Return (x, y) of the center of cell containing provided text 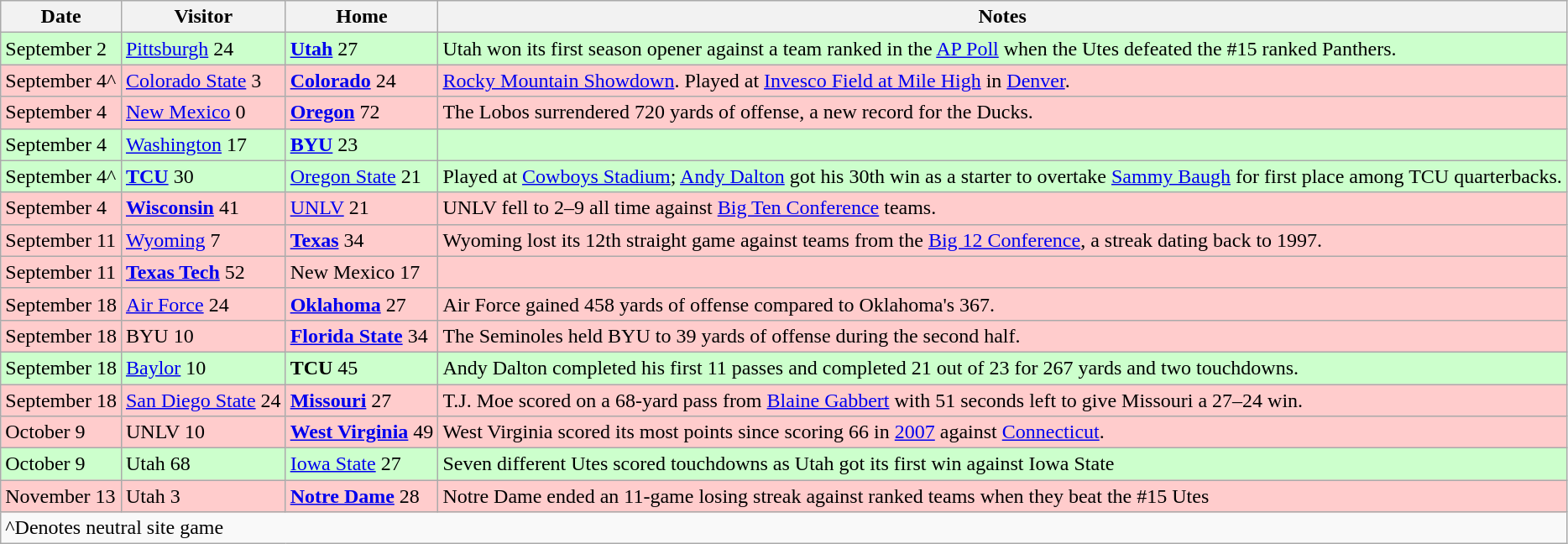
Florida State 34 (362, 336)
Oregon State 21 (362, 176)
Utah won its first season opener against a team ranked in the AP Poll when the Utes defeated the #15 ranked Panthers. (1002, 49)
Home (362, 17)
Missouri 27 (362, 400)
Texas 34 (362, 240)
November 13 (61, 496)
West Virginia 49 (362, 432)
New Mexico 0 (203, 112)
Oregon 72 (362, 112)
Andy Dalton completed his first 11 passes and completed 21 out of 23 for 267 yards and two touchdowns. (1002, 368)
TCU 30 (203, 176)
Played at Cowboys Stadium; Andy Dalton got his 30th win as a starter to overtake Sammy Baugh for first place among TCU quarterbacks. (1002, 176)
Colorado State 3 (203, 81)
Air Force gained 458 yards of offense compared to Oklahoma's 367. (1002, 304)
Notre Dame 28 (362, 496)
Notre Dame ended an 11-game losing streak against ranked teams when they beat the #15 Utes (1002, 496)
Wisconsin 41 (203, 208)
Colorado 24 (362, 81)
^Denotes neutral site game (784, 528)
Washington 17 (203, 144)
UNLV 10 (203, 432)
UNLV 21 (362, 208)
Rocky Mountain Showdown. Played at Invesco Field at Mile High in Denver. (1002, 81)
Visitor (203, 17)
New Mexico 17 (362, 272)
Baylor 10 (203, 368)
Utah 3 (203, 496)
Iowa State 27 (362, 464)
Air Force 24 (203, 304)
Wyoming lost its 12th straight game against teams from the Big 12 Conference, a streak dating back to 1997. (1002, 240)
UNLV fell to 2–9 all time against Big Ten Conference teams. (1002, 208)
Notes (1002, 17)
Oklahoma 27 (362, 304)
September 2 (61, 49)
BYU 23 (362, 144)
Utah 27 (362, 49)
BYU 10 (203, 336)
Pittsburgh 24 (203, 49)
West Virginia scored its most points since scoring 66 in 2007 against Connecticut. (1002, 432)
Date (61, 17)
Seven different Utes scored touchdowns as Utah got its first win against Iowa State (1002, 464)
The Lobos surrendered 720 yards of offense, a new record for the Ducks. (1002, 112)
San Diego State 24 (203, 400)
TCU 45 (362, 368)
The Seminoles held BYU to 39 yards of offense during the second half. (1002, 336)
T.J. Moe scored on a 68-yard pass from Blaine Gabbert with 51 seconds left to give Missouri a 27–24 win. (1002, 400)
Texas Tech 52 (203, 272)
Utah 68 (203, 464)
Wyoming 7 (203, 240)
